For the text-containing cell, return its midpoint in [x, y] coordinate format. 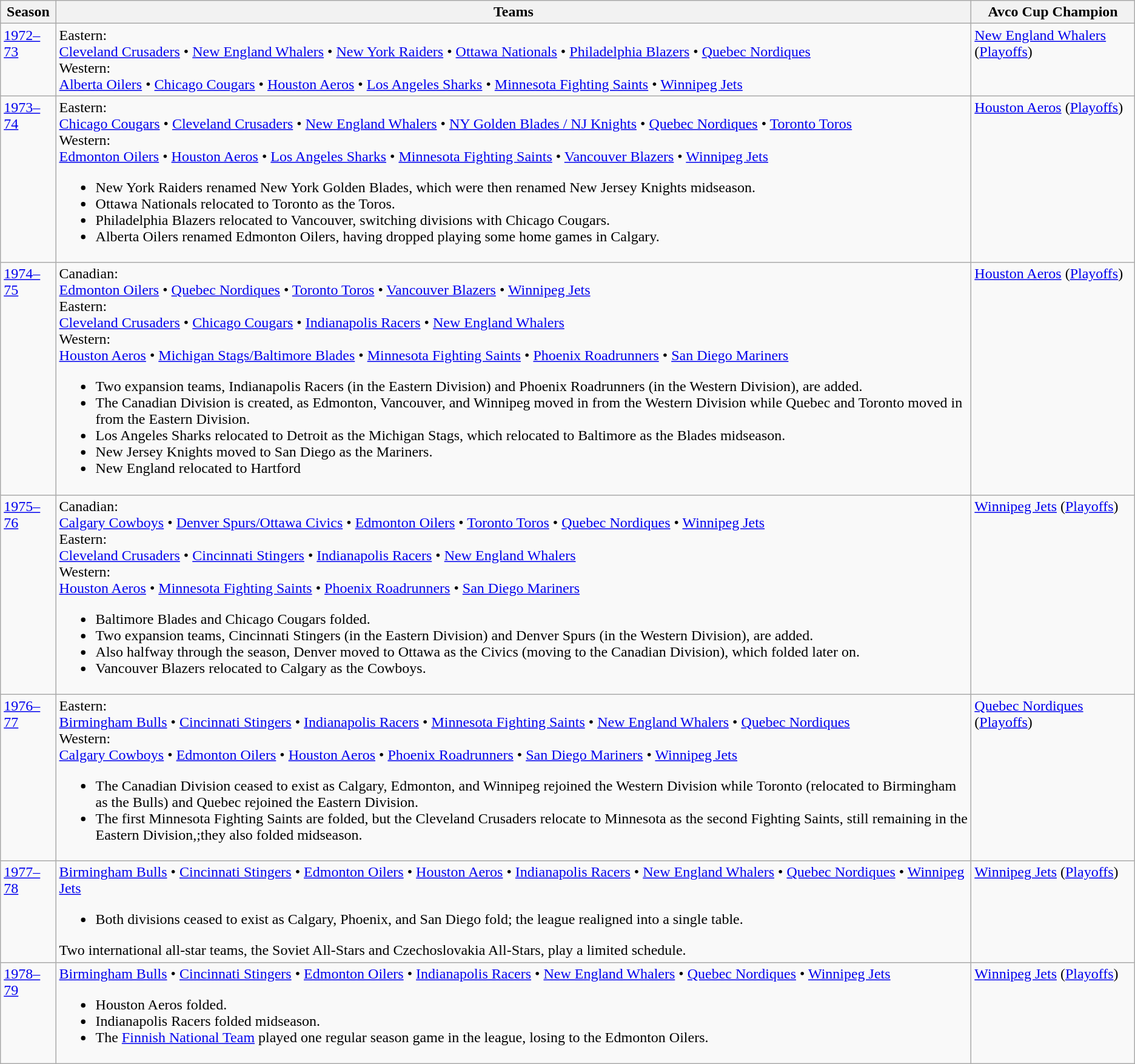
1974–75 [28, 378]
Teams [514, 12]
New England Whalers (Playoffs) [1053, 59]
1975–76 [28, 594]
1972–73 [28, 59]
Season [28, 12]
1976–77 [28, 777]
1977–78 [28, 912]
Quebec Nordiques (Playoffs) [1053, 777]
Avco Cup Champion [1053, 12]
1973–74 [28, 179]
1978–79 [28, 1012]
